Identify which cell holds the provided text, then report its [X, Y] central coordinate. 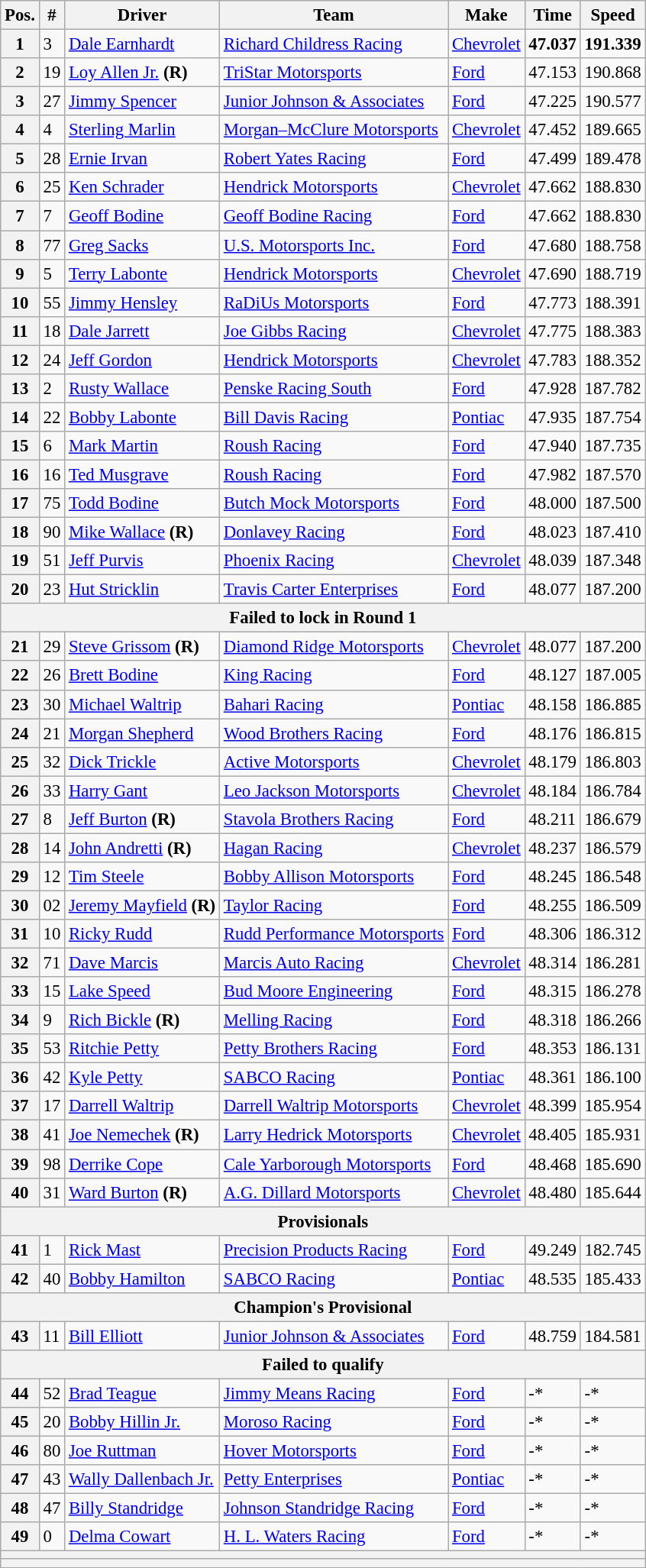
Derrike Cope [142, 1164]
Petty Brothers Racing [334, 1049]
Bill Davis Racing [334, 417]
Ward Burton (R) [142, 1192]
47.037 [553, 44]
Jeremy Mayfield (R) [142, 905]
Dave Marcis [142, 963]
Todd Bodine [142, 503]
189.665 [612, 130]
187.500 [612, 503]
185.433 [612, 1279]
Dale Jarrett [142, 331]
185.931 [612, 1135]
191.339 [612, 44]
36 [20, 1078]
45 [20, 1422]
Darrell Waltrip Motorsports [334, 1107]
186.885 [612, 704]
Lake Speed [142, 991]
186.803 [612, 761]
Time [553, 15]
Wood Brothers Racing [334, 733]
48.405 [553, 1135]
188.719 [612, 273]
51 [52, 561]
39 [20, 1164]
44 [20, 1393]
Phoenix Racing [334, 561]
48.039 [553, 561]
187.410 [612, 532]
186.312 [612, 934]
Bill Elliott [142, 1336]
47.783 [553, 360]
Jeff Burton (R) [142, 820]
Robert Yates Racing [334, 159]
47.935 [553, 417]
48.245 [553, 877]
Diamond Ridge Motorsports [334, 647]
Bobby Labonte [142, 417]
Geoff Bodine Racing [334, 216]
Ritchie Petty [142, 1049]
Travis Carter Enterprises [334, 590]
Terry Labonte [142, 273]
48.315 [553, 991]
187.782 [612, 389]
Steve Grissom (R) [142, 647]
47.982 [553, 474]
Mike Wallace (R) [142, 532]
0 [52, 1537]
98 [52, 1164]
Richard Childress Racing [334, 44]
Johnson Standridge Racing [334, 1508]
Penske Racing South [334, 389]
Jeff Gordon [142, 360]
185.690 [612, 1164]
47.452 [553, 130]
186.815 [612, 733]
48.211 [553, 820]
186.100 [612, 1078]
90 [52, 532]
47.153 [553, 73]
TriStar Motorsports [334, 73]
Jimmy Means Racing [334, 1393]
187.348 [612, 561]
Taylor Racing [334, 905]
186.784 [612, 790]
46 [20, 1451]
188.758 [612, 245]
Speed [612, 15]
186.509 [612, 905]
186.278 [612, 991]
Mark Martin [142, 446]
188.352 [612, 360]
48.255 [553, 905]
186.679 [612, 820]
Joe Gibbs Racing [334, 331]
190.577 [612, 102]
34 [20, 1020]
48.399 [553, 1107]
185.954 [612, 1107]
48.176 [553, 733]
48.237 [553, 848]
188.383 [612, 331]
Larry Hedrick Motorsports [334, 1135]
47.499 [553, 159]
47.225 [553, 102]
Brad Teague [142, 1393]
Butch Mock Motorsports [334, 503]
Dick Trickle [142, 761]
48.353 [553, 1049]
48 [20, 1508]
48.158 [553, 704]
Bobby Allison Motorsports [334, 877]
47.940 [553, 446]
Ernie Irvan [142, 159]
Ricky Rudd [142, 934]
Jimmy Spencer [142, 102]
RaDiUs Motorsports [334, 302]
Failed to lock in Round 1 [323, 618]
Darrell Waltrip [142, 1107]
H. L. Waters Racing [334, 1537]
37 [20, 1107]
Greg Sacks [142, 245]
Cale Yarborough Motorsports [334, 1164]
53 [52, 1049]
190.868 [612, 73]
48.480 [553, 1192]
Stavola Brothers Racing [334, 820]
Ken Schrader [142, 187]
Morgan–McClure Motorsports [334, 130]
Dale Earnhardt [142, 44]
# [52, 15]
Make [486, 15]
187.754 [612, 417]
48.318 [553, 1020]
Tim Steele [142, 877]
Precision Products Racing [334, 1250]
188.391 [612, 302]
Delma Cowart [142, 1537]
Joe Ruttman [142, 1451]
186.548 [612, 877]
186.281 [612, 963]
Bud Moore Engineering [334, 991]
A.G. Dillard Motorsports [334, 1192]
Donlavey Racing [334, 532]
Hut Stricklin [142, 590]
Rudd Performance Motorsports [334, 934]
Kyle Petty [142, 1078]
38 [20, 1135]
55 [52, 302]
47.690 [553, 273]
189.478 [612, 159]
187.735 [612, 446]
Jimmy Hensley [142, 302]
Rusty Wallace [142, 389]
Melling Racing [334, 1020]
Pos. [20, 15]
77 [52, 245]
48.535 [553, 1279]
48.179 [553, 761]
Bobby Hillin Jr. [142, 1422]
Bobby Hamilton [142, 1279]
Leo Jackson Motorsports [334, 790]
13 [20, 389]
75 [52, 503]
Rick Mast [142, 1250]
48.306 [553, 934]
52 [52, 1393]
Rich Bickle (R) [142, 1020]
48.127 [553, 676]
02 [52, 905]
Team [334, 15]
Bahari Racing [334, 704]
49.249 [553, 1250]
Joe Nemechek (R) [142, 1135]
Ted Musgrave [142, 474]
Moroso Racing [334, 1422]
184.581 [612, 1336]
Wally Dallenbach Jr. [142, 1479]
187.570 [612, 474]
48.468 [553, 1164]
185.644 [612, 1192]
Geoff Bodine [142, 216]
47.773 [553, 302]
Brett Bodine [142, 676]
Loy Allen Jr. (R) [142, 73]
80 [52, 1451]
48.314 [553, 963]
Billy Standridge [142, 1508]
48.361 [553, 1078]
Hagan Racing [334, 848]
U.S. Motorsports Inc. [334, 245]
71 [52, 963]
King Racing [334, 676]
Petty Enterprises [334, 1479]
47.680 [553, 245]
Driver [142, 15]
48.000 [553, 503]
186.579 [612, 848]
35 [20, 1049]
Morgan Shepherd [142, 733]
Michael Waltrip [142, 704]
Marcis Auto Racing [334, 963]
Hover Motorsports [334, 1451]
48.759 [553, 1336]
186.131 [612, 1049]
48.184 [553, 790]
186.266 [612, 1020]
Active Motorsports [334, 761]
Sterling Marlin [142, 130]
47.928 [553, 389]
Harry Gant [142, 790]
Failed to qualify [323, 1365]
John Andretti (R) [142, 848]
Champion's Provisional [323, 1308]
Jeff Purvis [142, 561]
187.005 [612, 676]
47.775 [553, 331]
182.745 [612, 1250]
Provisionals [323, 1221]
48.023 [553, 532]
49 [20, 1537]
